Detect which cell encompasses the target text, then output its (x, y) center coordinate. 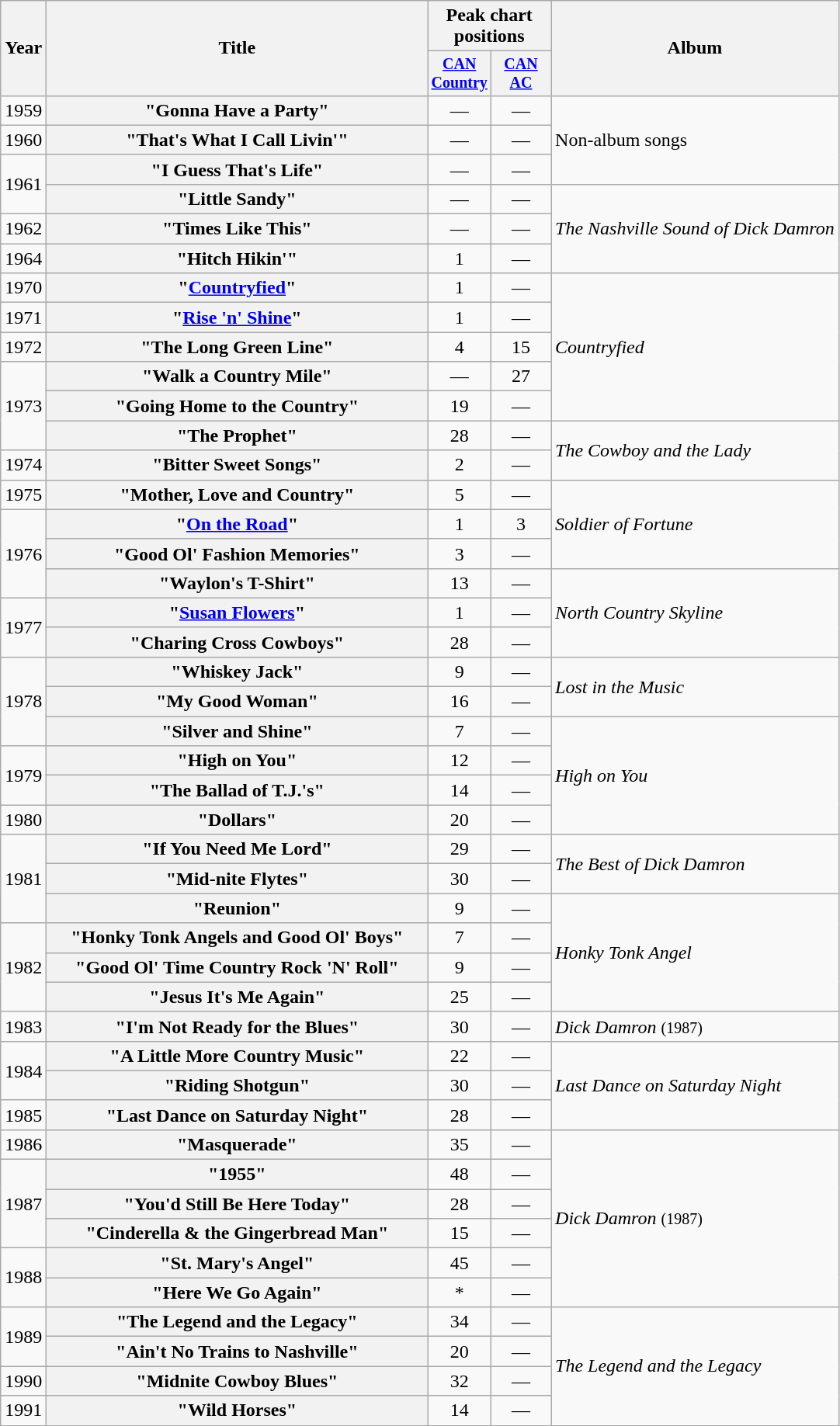
"Mid-nite Flytes" (238, 879)
"Midnite Cowboy Blues" (238, 1381)
"Dollars" (238, 820)
CAN AC (522, 73)
19 (460, 406)
1982 (23, 967)
1991 (23, 1410)
"You'd Still Be Here Today" (238, 1204)
2 (460, 465)
35 (460, 1144)
Countryfied (696, 347)
"Whiskey Jack" (238, 671)
"Waylon's T-Shirt" (238, 583)
Non-album songs (696, 140)
"I Guess That's Life" (238, 169)
"The Ballad of T.J.'s" (238, 790)
12 (460, 761)
1960 (23, 140)
"On the Road" (238, 524)
1986 (23, 1144)
"Walk a Country Mile" (238, 376)
The Cowboy and the Lady (696, 450)
13 (460, 583)
"The Long Green Line" (238, 347)
"A Little More Country Music" (238, 1056)
"Rise 'n' Shine" (238, 317)
"That's What I Call Livin'" (238, 140)
1974 (23, 465)
"Charing Cross Cowboys" (238, 642)
29 (460, 849)
"Reunion" (238, 908)
"The Prophet" (238, 435)
Honky Tonk Angel (696, 952)
45 (460, 1263)
1987 (23, 1204)
1979 (23, 775)
1973 (23, 406)
"Silver and Shine" (238, 731)
27 (522, 376)
1961 (23, 184)
Peak chartpositions (489, 26)
"Gonna Have a Party" (238, 110)
Year (23, 48)
"High on You" (238, 761)
"Countryfied" (238, 288)
1970 (23, 288)
22 (460, 1056)
1975 (23, 494)
"Here We Go Again" (238, 1292)
"St. Mary's Angel" (238, 1263)
1964 (23, 258)
"Hitch Hikin'" (238, 258)
Album (696, 48)
1972 (23, 347)
"Going Home to the Country" (238, 406)
"Cinderella & the Gingerbread Man" (238, 1233)
1989 (23, 1337)
"Last Dance on Saturday Night" (238, 1115)
"My Good Woman" (238, 702)
CAN Country (460, 73)
"Mother, Love and Country" (238, 494)
"Wild Horses" (238, 1410)
The Legend and the Legacy (696, 1366)
* (460, 1292)
1988 (23, 1278)
1959 (23, 110)
16 (460, 702)
1976 (23, 553)
1984 (23, 1070)
High on You (696, 775)
1978 (23, 701)
5 (460, 494)
1990 (23, 1381)
The Best of Dick Damron (696, 864)
The Nashville Sound of Dick Damron (696, 228)
32 (460, 1381)
"Bitter Sweet Songs" (238, 465)
"Good Ol' Fashion Memories" (238, 553)
"Riding Shotgun" (238, 1085)
Title (238, 48)
25 (460, 997)
"The Legend and the Legacy" (238, 1322)
"I'm Not Ready for the Blues" (238, 1026)
"Times Like This" (238, 229)
"1955" (238, 1174)
"Little Sandy" (238, 199)
1962 (23, 229)
Soldier of Fortune (696, 524)
1977 (23, 627)
"Good Ol' Time Country Rock 'N' Roll" (238, 967)
Lost in the Music (696, 686)
4 (460, 347)
1980 (23, 820)
1983 (23, 1026)
1981 (23, 879)
"Ain't No Trains to Nashville" (238, 1351)
1971 (23, 317)
1985 (23, 1115)
"Susan Flowers" (238, 612)
North Country Skyline (696, 612)
"Honky Tonk Angels and Good Ol' Boys" (238, 938)
"Masquerade" (238, 1144)
Last Dance on Saturday Night (696, 1085)
"If You Need Me Lord" (238, 849)
34 (460, 1322)
48 (460, 1174)
"Jesus It's Me Again" (238, 997)
